Determine the [X, Y] coordinate at the center of the cell enclosing the given text.  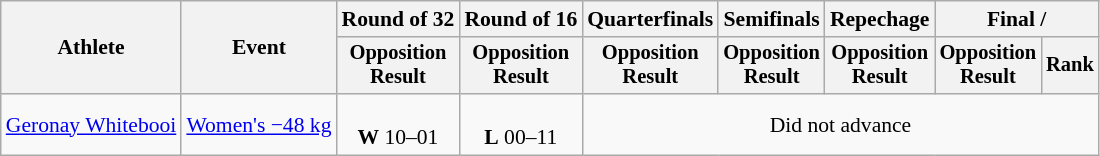
W 10–01 [398, 124]
Athlete [92, 48]
Did not advance [840, 124]
Geronay Whitebooi [92, 124]
L 00–11 [520, 124]
Women's −48 kg [258, 124]
Round of 32 [398, 19]
Repechage [880, 19]
Quarterfinals [650, 19]
Rank [1070, 66]
Final / [1017, 19]
Round of 16 [520, 19]
Semifinals [772, 19]
Event [258, 48]
